Detect which cell encompasses the target text, then output its (X, Y) center coordinate. 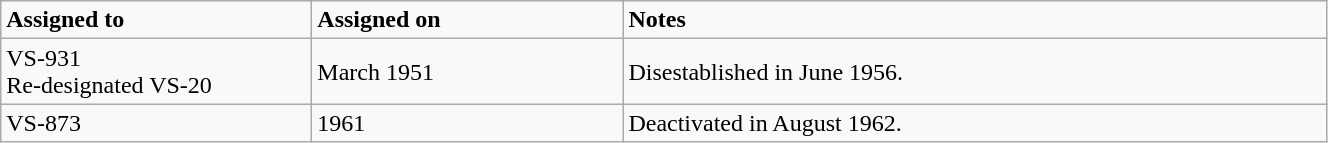
Assigned on (468, 20)
VS-931Re-designated VS-20 (156, 72)
Assigned to (156, 20)
Deactivated in August 1962. (975, 123)
March 1951 (468, 72)
Disestablished in June 1956. (975, 72)
1961 (468, 123)
Notes (975, 20)
VS-873 (156, 123)
